Extract the [X, Y] coordinate from the center of the cell holding the provided text.  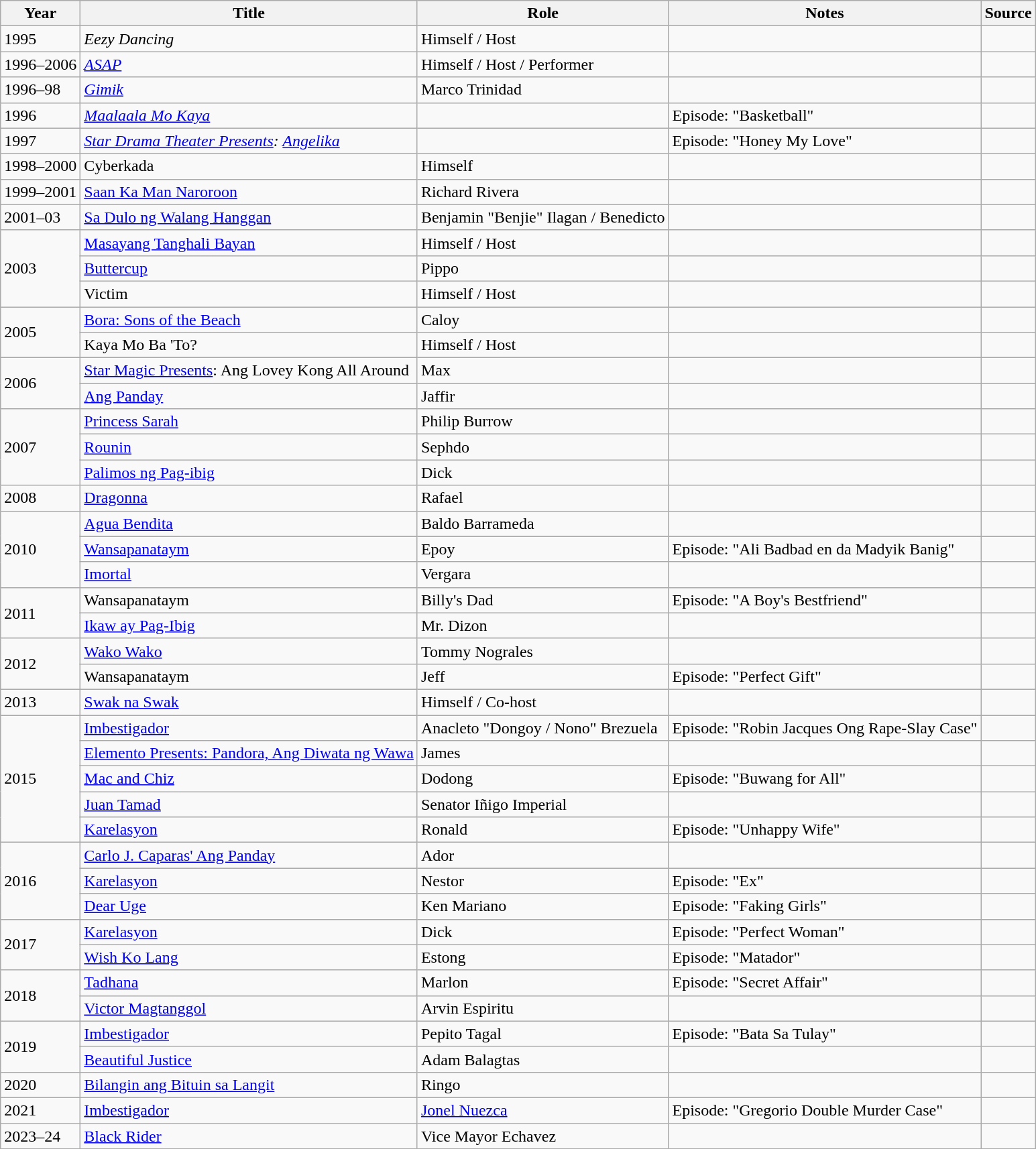
Sa Dulo ng Walang Hanggan [249, 217]
Star Drama Theater Presents: Angelika [249, 141]
Bilangin ang Bituin sa Langit [249, 1085]
1996–98 [40, 90]
Tadhana [249, 983]
Episode: "Unhappy Wife" [825, 830]
2017 [40, 945]
Bora: Sons of the Beach [249, 320]
2016 [40, 881]
Himself / Host / Performer [543, 64]
Episode: "Robin Jacques Ong Rape-Slay Case" [825, 727]
Ikaw ay Pag-Ibig [249, 625]
Mac and Chiz [249, 779]
Episode: "A Boy's Bestfriend" [825, 600]
Wako Wako [249, 651]
Beautiful Justice [249, 1059]
2015 [40, 778]
Richard Rivera [543, 192]
Episode: "Honey My Love" [825, 141]
2005 [40, 332]
Ador [543, 855]
Year [40, 13]
Elemento Presents: Pandora, Ang Diwata ng Wawa [249, 753]
2023–24 [40, 1136]
Princess Sarah [249, 422]
Jonel Nuezca [543, 1110]
1996 [40, 115]
2021 [40, 1110]
Arvin Espiritu [543, 1008]
Himself [543, 166]
Benjamin "Benjie" Ilagan / Benedicto [543, 217]
Billy's Dad [543, 600]
Episode: "Matador" [825, 957]
Agua Bendita [249, 524]
Senator Iñigo Imperial [543, 804]
Pippo [543, 268]
Maalaala Mo Kaya [249, 115]
Dear Uge [249, 906]
Imortal [249, 574]
1999–2001 [40, 192]
Rounin [249, 447]
1995 [40, 39]
Ken Mariano [543, 906]
Himself / Co-host [543, 702]
Masayang Tanghali Bayan [249, 243]
Gimik [249, 90]
Episode: "Perfect Gift" [825, 676]
Episode: "Basketball" [825, 115]
Mr. Dizon [543, 625]
Max [543, 371]
1996–2006 [40, 64]
Jaffir [543, 396]
Anacleto "Dongoy / Nono" Brezuela [543, 727]
2012 [40, 664]
Nestor [543, 881]
Notes [825, 13]
Wish Ko Lang [249, 957]
Episode: "Ali Badbad en da Madyik Banig" [825, 549]
2007 [40, 447]
2008 [40, 498]
Estong [543, 957]
2006 [40, 383]
2020 [40, 1085]
James [543, 753]
Episode: "Secret Affair" [825, 983]
2019 [40, 1046]
Marlon [543, 983]
Marco Trinidad [543, 90]
2013 [40, 702]
Ronald [543, 830]
Star Magic Presents: Ang Lovey Kong All Around [249, 371]
Buttercup [249, 268]
Episode: "Ex" [825, 881]
Source [1009, 13]
Baldo Barrameda [543, 524]
Juan Tamad [249, 804]
2003 [40, 268]
2011 [40, 613]
Cyberkada [249, 166]
Carlo J. Caparas' Ang Panday [249, 855]
ASAP [249, 64]
Ang Panday [249, 396]
Tommy Nograles [543, 651]
Pepito Tagal [543, 1034]
Role [543, 13]
2018 [40, 995]
Episode: "Perfect Woman" [825, 932]
Palimos ng Pag-ibig [249, 473]
Dragonna [249, 498]
Ringo [543, 1085]
Vergara [543, 574]
Episode: "Bata Sa Tulay" [825, 1034]
Adam Balagtas [543, 1059]
Caloy [543, 320]
1998–2000 [40, 166]
Episode: "Buwang for All" [825, 779]
Rafael [543, 498]
Vice Mayor Echavez [543, 1136]
Kaya Mo Ba 'To? [249, 345]
Sephdo [543, 447]
Dodong [543, 779]
Jeff [543, 676]
Eezy Dancing [249, 39]
2010 [40, 549]
1997 [40, 141]
Swak na Swak [249, 702]
2001–03 [40, 217]
Philip Burrow [543, 422]
Episode: "Faking Girls" [825, 906]
Victor Magtanggol [249, 1008]
Saan Ka Man Naroroon [249, 192]
Episode: "Gregorio Double Murder Case" [825, 1110]
Epoy [543, 549]
Title [249, 13]
Black Rider [249, 1136]
Victim [249, 294]
